Identify which cell holds the provided text, then report its [x, y] central coordinate. 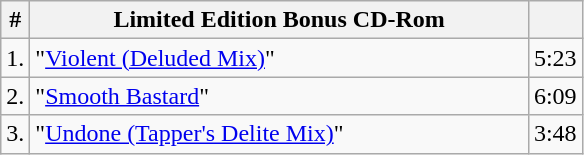
Limited Edition Bonus CD-Rom [280, 20]
5:23 [555, 58]
3. [16, 134]
2. [16, 96]
"Violent (Deluded Mix)" [280, 58]
"Smooth Bastard" [280, 96]
# [16, 20]
6:09 [555, 96]
1. [16, 58]
"Undone (Tapper's Delite Mix)" [280, 134]
3:48 [555, 134]
